Provide the (X, Y) coordinate of the cell's center where the given text is located.  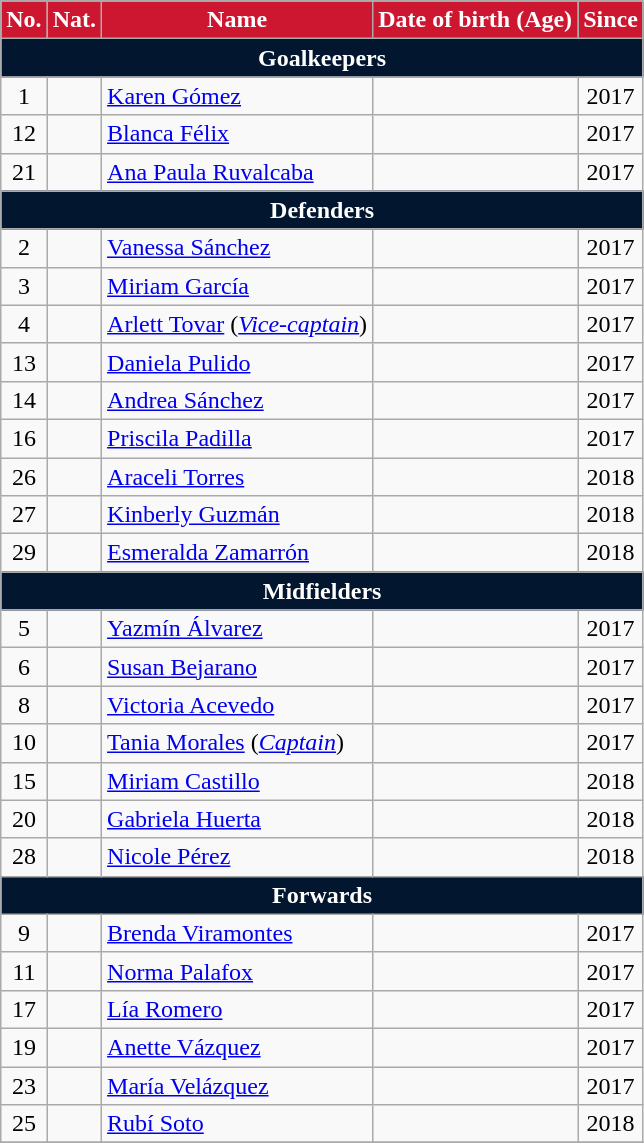
6 (24, 667)
Miriam García (238, 286)
Andrea Sánchez (238, 400)
9 (24, 933)
29 (24, 553)
12 (24, 134)
Goalkeepers (322, 58)
28 (24, 857)
10 (24, 743)
4 (24, 324)
Nat. (74, 20)
Kinberly Guzmán (238, 515)
Lía Romero (238, 1009)
Tania Morales (Captain) (238, 743)
Susan Bejarano (238, 667)
14 (24, 400)
Ana Paula Ruvalcaba (238, 172)
Date of birth (Age) (476, 20)
Anette Vázquez (238, 1047)
Karen Gómez (238, 96)
19 (24, 1047)
2 (24, 248)
Brenda Viramontes (238, 933)
Rubí Soto (238, 1124)
20 (24, 819)
Araceli Torres (238, 477)
Yazmín Álvarez (238, 629)
16 (24, 438)
21 (24, 172)
8 (24, 705)
Victoria Acevedo (238, 705)
No. (24, 20)
Forwards (322, 895)
Norma Palafox (238, 971)
17 (24, 1009)
5 (24, 629)
23 (24, 1085)
13 (24, 362)
Miriam Castillo (238, 781)
15 (24, 781)
Esmeralda Zamarrón (238, 553)
María Velázquez (238, 1085)
Nicole Pérez (238, 857)
Blanca Félix (238, 134)
26 (24, 477)
Defenders (322, 210)
Arlett Tovar (Vice-captain) (238, 324)
Priscila Padilla (238, 438)
27 (24, 515)
Since (611, 20)
Daniela Pulido (238, 362)
Name (238, 20)
11 (24, 971)
Midfielders (322, 591)
25 (24, 1124)
3 (24, 286)
Vanessa Sánchez (238, 248)
1 (24, 96)
Gabriela Huerta (238, 819)
